Scan for the cell matching the given text and deliver its [X, Y] coordinate at center. 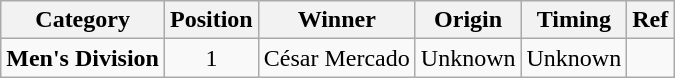
1 [212, 58]
Origin [468, 20]
Men's Division [83, 58]
Winner [336, 20]
Timing [574, 20]
Position [212, 20]
Category [83, 20]
César Mercado [336, 58]
Ref [650, 20]
